Capture the cell that displays the provided text and extract its [X, Y] central coordinate. 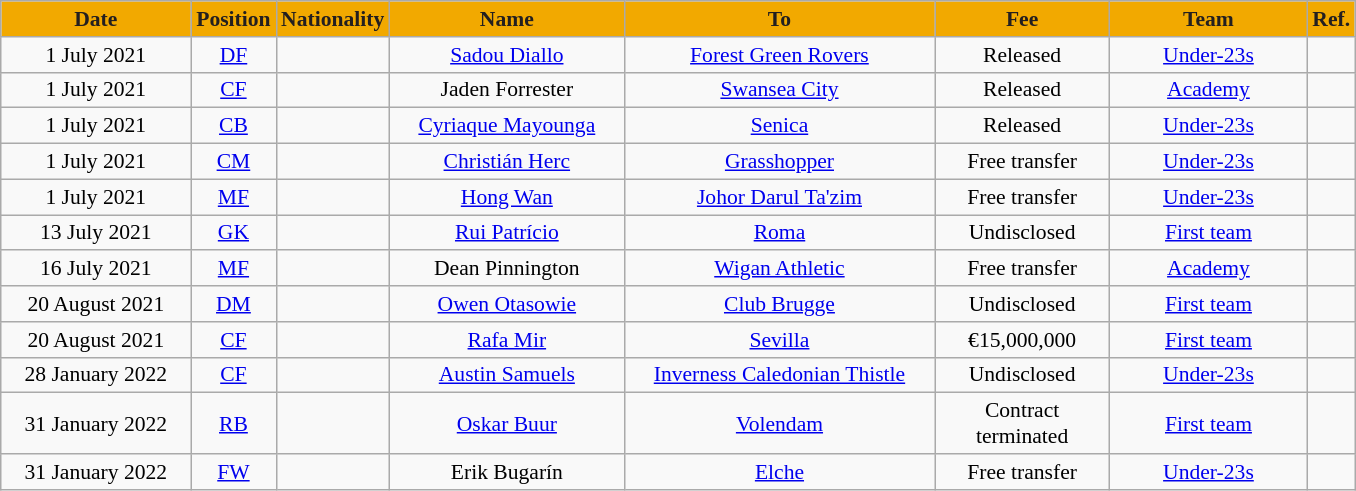
DM [234, 304]
Christián Herc [506, 162]
Wigan Athletic [779, 269]
Inverness Caledonian Thistle [779, 375]
Fee [1022, 19]
Forest Green Rovers [779, 55]
Senica [779, 126]
FW [234, 472]
Hong Wan [506, 197]
Elche [779, 472]
Ref. [1331, 19]
Team [1209, 19]
Johor Darul Ta'zim [779, 197]
GK [234, 233]
To [779, 19]
Cyriaque Mayounga [506, 126]
Jaden Forrester [506, 90]
Swansea City [779, 90]
RB [234, 424]
CB [234, 126]
€15,000,000 [1022, 340]
28 January 2022 [96, 375]
Position [234, 19]
Erik Bugarín [506, 472]
Roma [779, 233]
Grasshopper [779, 162]
13 July 2021 [96, 233]
Rafa Mir [506, 340]
Nationality [332, 19]
Contract terminated [1022, 424]
DF [234, 55]
Volendam [779, 424]
Rui Patrício [506, 233]
Austin Samuels [506, 375]
Date [96, 19]
Sadou Diallo [506, 55]
Sevilla [779, 340]
CM [234, 162]
Owen Otasowie [506, 304]
Dean Pinnington [506, 269]
Name [506, 19]
16 July 2021 [96, 269]
Oskar Buur [506, 424]
Club Brugge [779, 304]
